Determine the (x, y) coordinate at the center of the cell enclosing the given text.  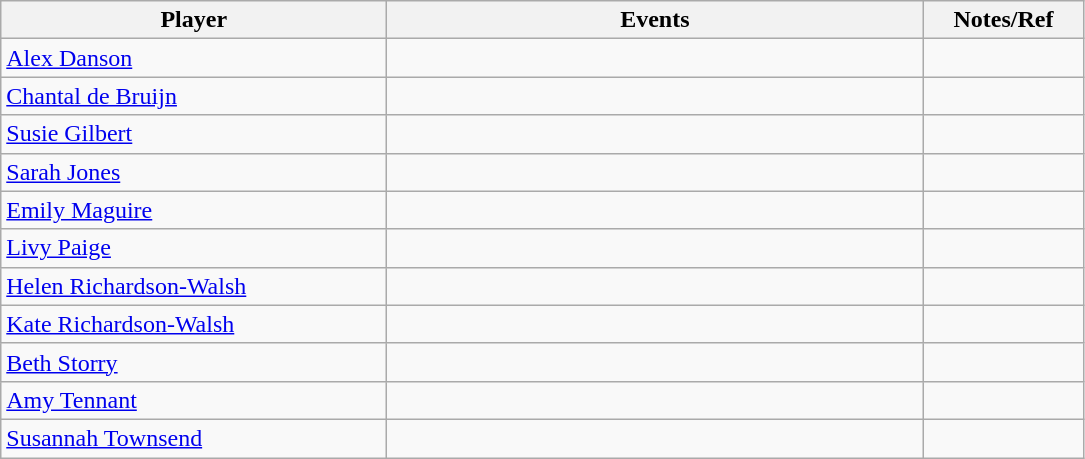
Amy Tennant (194, 400)
Player (194, 20)
Chantal de Bruijn (194, 96)
Susannah Townsend (194, 438)
Alex Danson (194, 58)
Sarah Jones (194, 172)
Emily Maguire (194, 210)
Notes/Ref (1004, 20)
Susie Gilbert (194, 134)
Kate Richardson-Walsh (194, 324)
Livy Paige (194, 248)
Events (655, 20)
Helen Richardson-Walsh (194, 286)
Beth Storry (194, 362)
